Return the (X, Y) coordinate for the center point of the cell that contains the specified text.  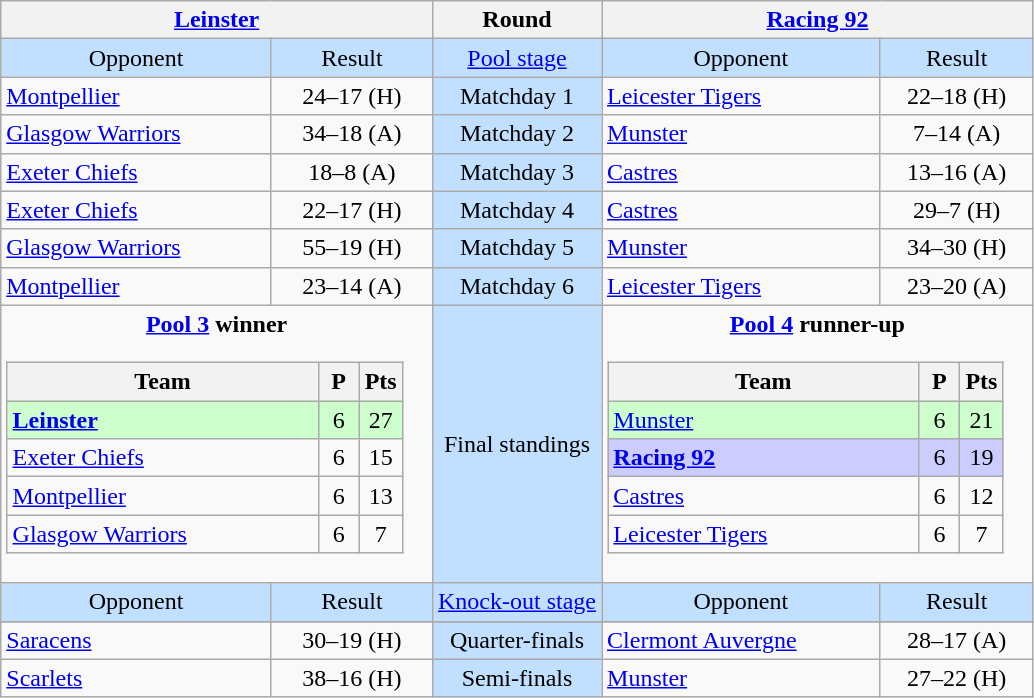
55–19 (H) (352, 248)
Quarter-finals (516, 640)
Round (516, 20)
13–16 (A) (956, 172)
Matchday 3 (516, 172)
23–14 (A) (352, 286)
Scarlets (136, 678)
19 (982, 458)
Semi-finals (516, 678)
12 (982, 496)
22–18 (H) (956, 96)
23–20 (A) (956, 286)
24–17 (H) (352, 96)
Matchday 6 (516, 286)
Knock-out stage (516, 602)
Matchday 2 (516, 134)
Matchday 4 (516, 210)
Saracens (136, 640)
Pool 4 runner-up Team P Pts Munster 6 21 Racing 92 6 19 Castres 6 12 Leicester Tigers 6 7 (818, 444)
30–19 (H) (352, 640)
Matchday 1 (516, 96)
27 (380, 420)
Final standings (516, 444)
38–16 (H) (352, 678)
34–30 (H) (956, 248)
28–17 (A) (956, 640)
7–14 (A) (956, 134)
Pool 3 winner Team P Pts Leinster 6 27 Exeter Chiefs 6 15 Montpellier 6 13 Glasgow Warriors 6 7 (217, 444)
27–22 (H) (956, 678)
21 (982, 420)
29–7 (H) (956, 210)
Matchday 5 (516, 248)
Clermont Auvergne (741, 640)
Pool stage (516, 58)
22–17 (H) (352, 210)
34–18 (A) (352, 134)
18–8 (A) (352, 172)
13 (380, 496)
15 (380, 458)
